Find where the given text appears and provide that cell's center as [x, y] coordinate. 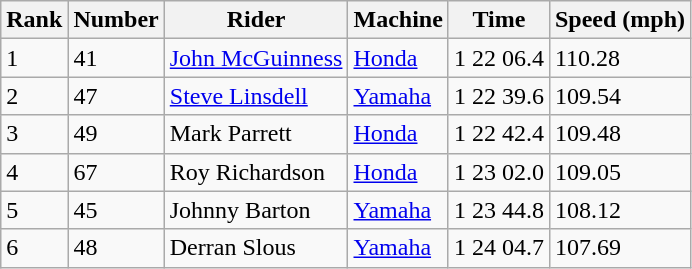
John McGuinness [256, 58]
1 23 02.0 [498, 172]
Rank [34, 20]
Mark Parrett [256, 134]
Rider [256, 20]
Derran Slous [256, 248]
109.48 [620, 134]
67 [116, 172]
Johnny Barton [256, 210]
2 [34, 96]
48 [116, 248]
1 22 42.4 [498, 134]
109.54 [620, 96]
110.28 [620, 58]
45 [116, 210]
109.05 [620, 172]
3 [34, 134]
1 22 06.4 [498, 58]
Time [498, 20]
Number [116, 20]
6 [34, 248]
1 24 04.7 [498, 248]
5 [34, 210]
1 23 44.8 [498, 210]
Machine [398, 20]
Speed (mph) [620, 20]
47 [116, 96]
1 22 39.6 [498, 96]
41 [116, 58]
Steve Linsdell [256, 96]
4 [34, 172]
49 [116, 134]
107.69 [620, 248]
Roy Richardson [256, 172]
1 [34, 58]
108.12 [620, 210]
